Output the (x, y) coordinate of the center of the cell containing the given text.  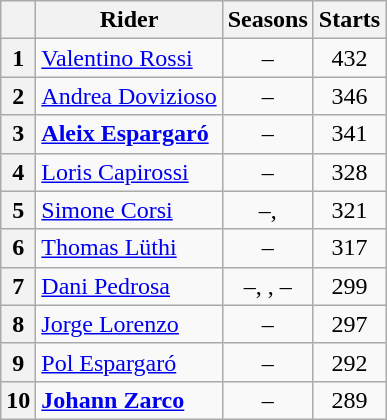
–, , – (268, 286)
299 (349, 286)
5 (18, 210)
341 (349, 134)
317 (349, 248)
8 (18, 324)
346 (349, 96)
2 (18, 96)
Rider (129, 20)
7 (18, 286)
321 (349, 210)
10 (18, 400)
297 (349, 324)
Pol Espargaró (129, 362)
Valentino Rossi (129, 58)
Johann Zarco (129, 400)
–, (268, 210)
9 (18, 362)
1 (18, 58)
Starts (349, 20)
Simone Corsi (129, 210)
289 (349, 400)
4 (18, 172)
432 (349, 58)
Jorge Lorenzo (129, 324)
Seasons (268, 20)
Aleix Espargaró (129, 134)
6 (18, 248)
Thomas Lüthi (129, 248)
Dani Pedrosa (129, 286)
Andrea Dovizioso (129, 96)
292 (349, 362)
3 (18, 134)
328 (349, 172)
Loris Capirossi (129, 172)
